Scan for the cell matching the given text and deliver its (x, y) coordinate at center. 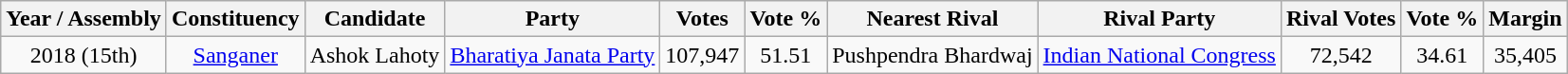
Rival Votes (1340, 19)
Ashok Lahoty (375, 55)
Votes (702, 19)
Constituency (235, 19)
35,405 (1525, 55)
51.51 (785, 55)
Indian National Congress (1159, 55)
Pushpendra Bhardwaj (932, 55)
72,542 (1340, 55)
107,947 (702, 55)
Party (552, 19)
Sanganer (235, 55)
Nearest Rival (932, 19)
34.61 (1442, 55)
Bharatiya Janata Party (552, 55)
Rival Party (1159, 19)
2018 (15th) (83, 55)
Margin (1525, 19)
Year / Assembly (83, 19)
Candidate (375, 19)
